Output the (x, y) coordinate of the center of the cell containing the given text.  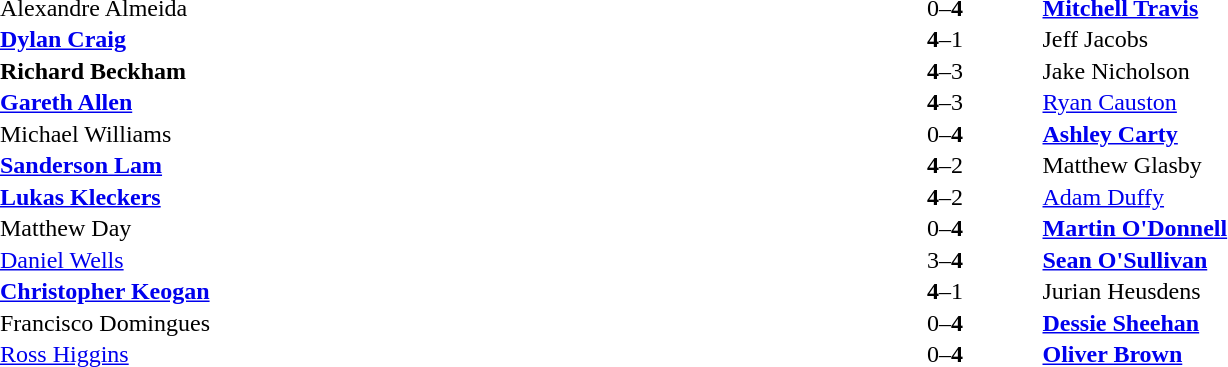
3–4 (944, 260)
